Capture the cell that displays the provided text and extract its (X, Y) central coordinate. 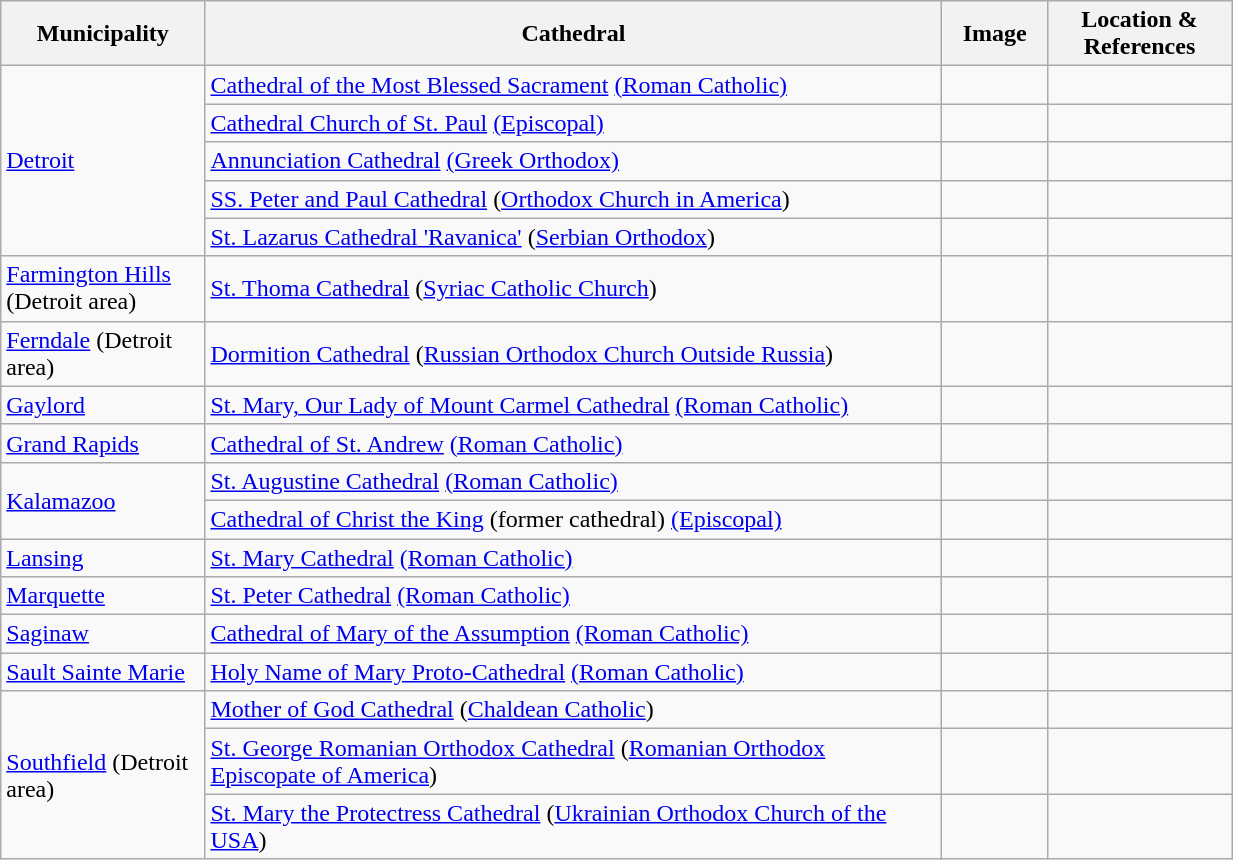
Farmington Hills (Detroit area) (103, 288)
Location & References (1139, 34)
Cathedral of Mary of the Assumption (Roman Catholic) (574, 634)
St. George Romanian Orthodox Cathedral (Romanian Orthodox Episcopate of America) (574, 762)
Kalamazoo (103, 500)
St. Augustine Cathedral (Roman Catholic) (574, 481)
Cathedral Church of St. Paul (Episcopal) (574, 123)
Sault Sainte Marie (103, 672)
Southfield (Detroit area) (103, 775)
Cathedral of the Most Blessed Sacrament (Roman Catholic) (574, 85)
Detroit (103, 161)
Image (995, 34)
St. Lazarus Cathedral 'Ravanica' (Serbian Orthodox) (574, 237)
Municipality (103, 34)
St. Mary the Protectress Cathedral (Ukrainian Orthodox Church of the USA) (574, 826)
St. Peter Cathedral (Roman Catholic) (574, 596)
Gaylord (103, 405)
Holy Name of Mary Proto-Cathedral (Roman Catholic) (574, 672)
Annunciation Cathedral (Greek Orthodox) (574, 161)
St. Mary Cathedral (Roman Catholic) (574, 557)
SS. Peter and Paul Cathedral (Orthodox Church in America) (574, 199)
Cathedral of Christ the King (former cathedral) (Episcopal) (574, 519)
Grand Rapids (103, 443)
Dormition Cathedral (Russian Orthodox Church Outside Russia) (574, 354)
Ferndale (Detroit area) (103, 354)
Saginaw (103, 634)
Cathedral of St. Andrew (Roman Catholic) (574, 443)
Mother of God Cathedral (Chaldean Catholic) (574, 710)
Cathedral (574, 34)
Marquette (103, 596)
St. Thoma Cathedral (Syriac Catholic Church) (574, 288)
Lansing (103, 557)
St. Mary, Our Lady of Mount Carmel Cathedral (Roman Catholic) (574, 405)
